For the text-containing cell, return its midpoint in (x, y) coordinate format. 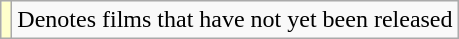
Denotes films that have not yet been released (235, 20)
